Return the [x, y] coordinate for the center point of the cell that contains the specified text.  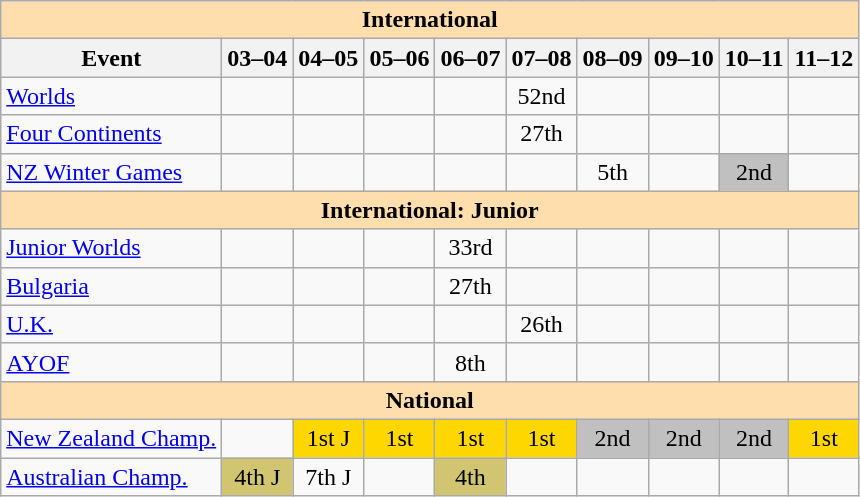
4th J [258, 477]
Worlds [112, 96]
Bulgaria [112, 286]
AYOF [112, 362]
U.K. [112, 324]
7th J [328, 477]
08–09 [612, 58]
11–12 [824, 58]
04–05 [328, 58]
Four Continents [112, 134]
New Zealand Champ. [112, 438]
1st J [328, 438]
International [430, 20]
NZ Winter Games [112, 172]
5th [612, 172]
52nd [542, 96]
26th [542, 324]
Australian Champ. [112, 477]
International: Junior [430, 210]
05–06 [400, 58]
33rd [470, 248]
National [430, 400]
Event [112, 58]
09–10 [684, 58]
4th [470, 477]
03–04 [258, 58]
Junior Worlds [112, 248]
10–11 [754, 58]
07–08 [542, 58]
8th [470, 362]
06–07 [470, 58]
